Identify which cell holds the provided text, then report its (X, Y) central coordinate. 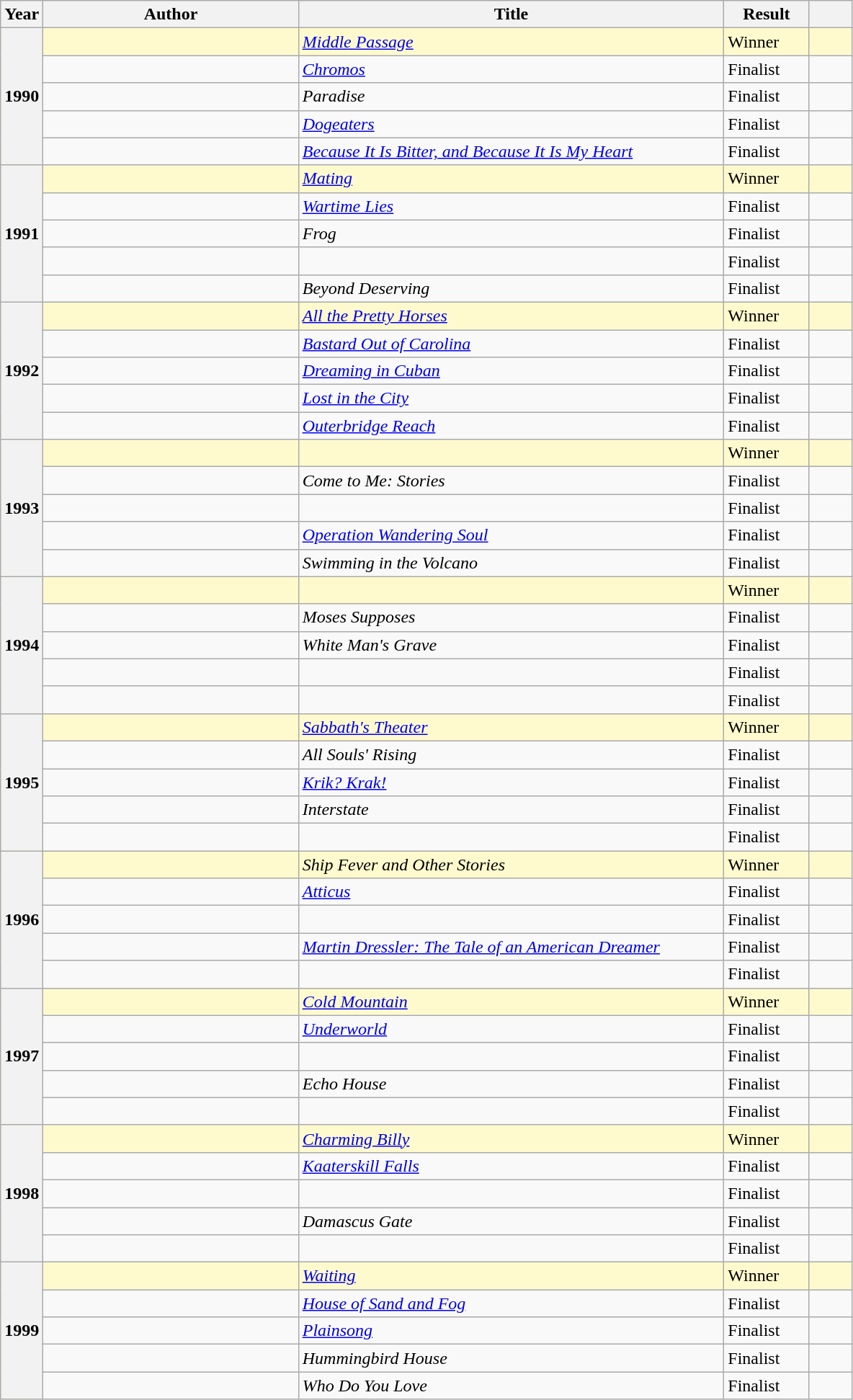
Cold Mountain (512, 1002)
1999 (22, 1331)
Atticus (512, 892)
Chromos (512, 69)
Middle Passage (512, 42)
Bastard Out of Carolina (512, 344)
1992 (22, 370)
1996 (22, 919)
Martin Dressler: The Tale of an American Dreamer (512, 947)
Operation Wandering Soul (512, 535)
1991 (22, 233)
Plainsong (512, 1331)
White Man's Grave (512, 645)
Sabbath's Theater (512, 727)
Result (767, 14)
1993 (22, 508)
Outerbridge Reach (512, 426)
1990 (22, 97)
1994 (22, 645)
Swimming in the Volcano (512, 563)
Ship Fever and Other Stories (512, 865)
All the Pretty Horses (512, 316)
Frog (512, 233)
Title (512, 14)
Hummingbird House (512, 1358)
1995 (22, 782)
Who Do You Love (512, 1386)
Moses Supposes (512, 617)
Interstate (512, 810)
Lost in the City (512, 398)
House of Sand and Fog (512, 1303)
Damascus Gate (512, 1221)
Kaaterskill Falls (512, 1166)
Echo House (512, 1084)
Charming Billy (512, 1138)
Wartime Lies (512, 206)
Dreaming in Cuban (512, 371)
Paradise (512, 97)
Year (22, 14)
Author (171, 14)
Dogeaters (512, 124)
Because It Is Bitter, and Because It Is My Heart (512, 151)
1998 (22, 1193)
Mating (512, 179)
1997 (22, 1056)
All Souls' Rising (512, 754)
Beyond Deserving (512, 288)
Krik? Krak! (512, 782)
Waiting (512, 1276)
Come to Me: Stories (512, 481)
Underworld (512, 1029)
